Return the (x, y) coordinate for the center point of the cell that contains the specified text.  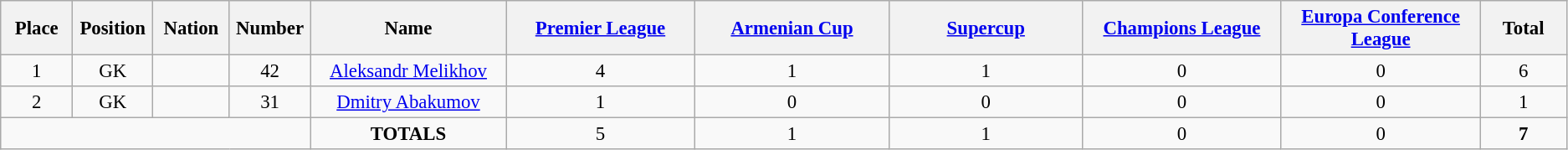
Total (1524, 28)
2 (37, 102)
Armenian Cup (792, 28)
5 (601, 134)
Position (113, 28)
Nation (191, 28)
Number (269, 28)
Aleksandr Melikhov (408, 71)
Supercup (986, 28)
Name (408, 28)
Dmitry Abakumov (408, 102)
Place (37, 28)
Champions League (1182, 28)
Europa Conference League (1381, 28)
6 (1524, 71)
TOTALS (408, 134)
31 (269, 102)
42 (269, 71)
4 (601, 71)
Premier League (601, 28)
7 (1524, 134)
